Capture the cell that displays the provided text and extract its [X, Y] central coordinate. 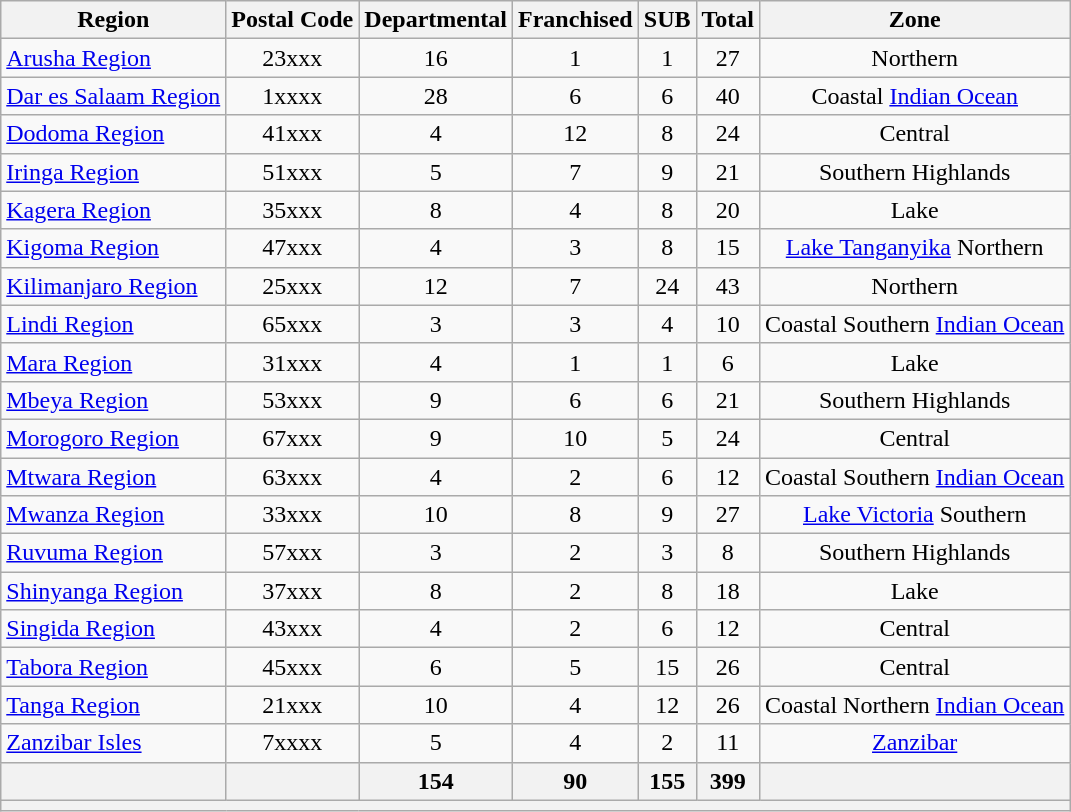
45xxx [292, 667]
Coastal Indian Ocean [915, 96]
Mara Region [114, 362]
33xxx [292, 515]
37xxx [292, 591]
20 [728, 210]
Shinyanga Region [114, 591]
67xxx [292, 438]
1xxxx [292, 96]
Kigoma Region [114, 248]
Ruvuma Region [114, 553]
40 [728, 96]
Morogoro Region [114, 438]
23xxx [292, 58]
Arusha Region [114, 58]
399 [728, 781]
11 [728, 743]
155 [667, 781]
Mbeya Region [114, 400]
Region [114, 20]
Tanga Region [114, 705]
Kagera Region [114, 210]
16 [436, 58]
Departmental [436, 20]
Zone [915, 20]
25xxx [292, 286]
Lake Victoria Southern [915, 515]
Postal Code [292, 20]
43xxx [292, 629]
53xxx [292, 400]
7xxxx [292, 743]
41xxx [292, 134]
35xxx [292, 210]
Singida Region [114, 629]
Iringa Region [114, 172]
SUB [667, 20]
51xxx [292, 172]
63xxx [292, 477]
Franchised [576, 20]
Coastal Northern Indian Ocean [915, 705]
Dodoma Region [114, 134]
Mwanza Region [114, 515]
65xxx [292, 324]
90 [576, 781]
57xxx [292, 553]
47xxx [292, 248]
Tabora Region [114, 667]
154 [436, 781]
Lindi Region [114, 324]
21xxx [292, 705]
Zanzibar Isles [114, 743]
31xxx [292, 362]
Zanzibar [915, 743]
Lake Tanganyika Northern [915, 248]
18 [728, 591]
Kilimanjaro Region [114, 286]
43 [728, 286]
Total [728, 20]
Dar es Salaam Region [114, 96]
Mtwara Region [114, 477]
28 [436, 96]
